Scan for the cell matching the given text and deliver its (X, Y) coordinate at center. 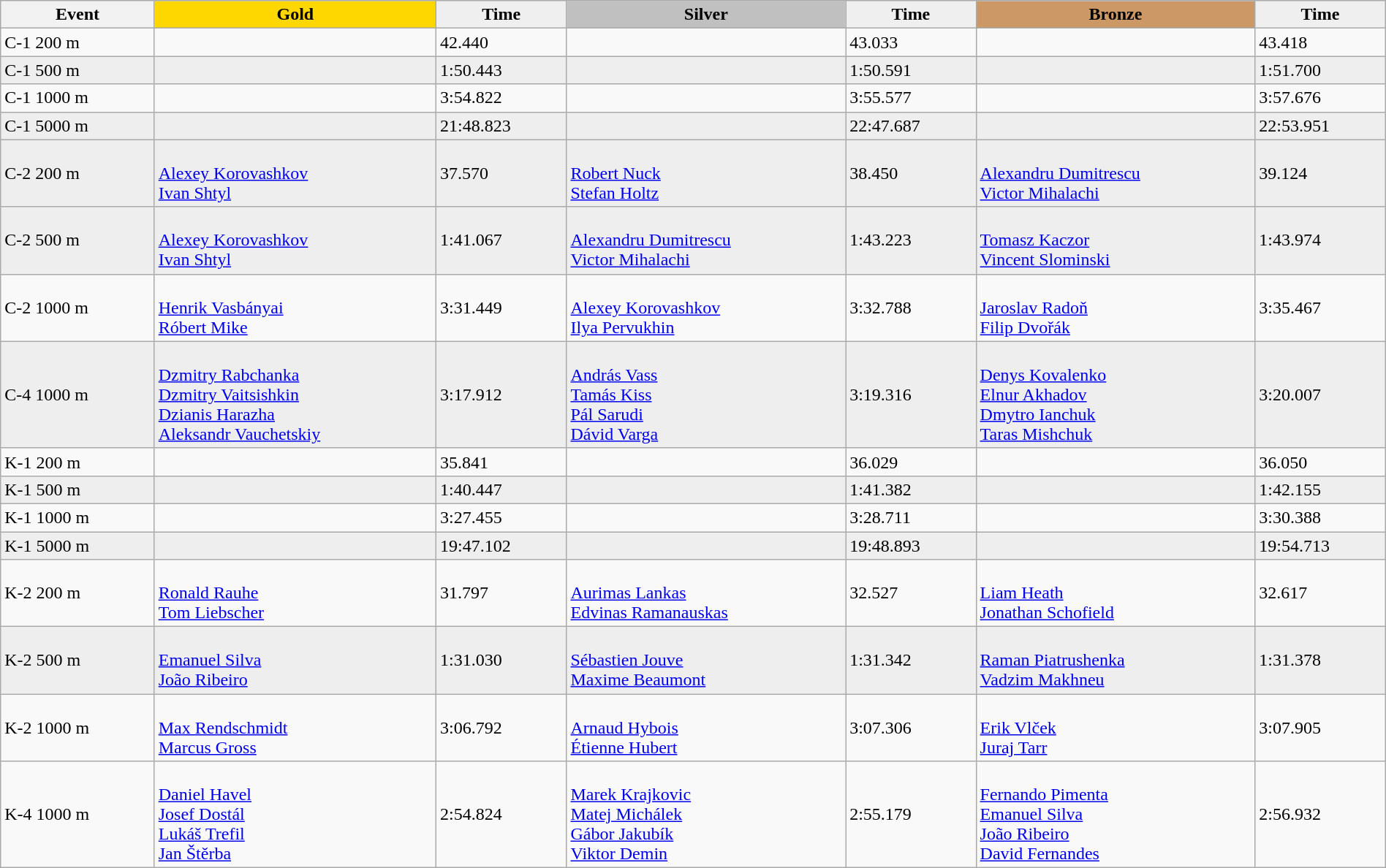
C-1 200 m (77, 42)
3:06.792 (501, 728)
35.841 (501, 462)
Erik VlčekJuraj Tarr (1116, 728)
Aurimas LankasEdvinas Ramanauskas (706, 593)
1:41.382 (911, 490)
2:56.932 (1320, 815)
C-4 1000 m (77, 395)
Daniel HavelJosef DostálLukáš TrefilJan Štěrba (295, 815)
31.797 (501, 593)
C-1 5000 m (77, 126)
Tomasz KaczorVincent Slominski (1116, 240)
2:55.179 (911, 815)
K-1 1000 m (77, 517)
C-1 1000 m (77, 98)
3:07.905 (1320, 728)
19:48.893 (911, 546)
Fernando PimentaEmanuel SilvaJoão RibeiroDavid Fernandes (1116, 815)
Sébastien JouveMaxime Beaumont (706, 660)
3:19.316 (911, 395)
Max RendschmidtMarcus Gross (295, 728)
Alexey KorovashkovIlya Pervukhin (706, 308)
K-4 1000 m (77, 815)
Robert NuckStefan Holtz (706, 173)
3:35.467 (1320, 308)
42.440 (501, 42)
Bronze (1116, 15)
1:43.974 (1320, 240)
Ronald RauheTom Liebscher (295, 593)
C-2 200 m (77, 173)
Emanuel SilvaJoão Ribeiro (295, 660)
19:47.102 (501, 546)
K-2 1000 m (77, 728)
3:55.577 (911, 98)
37.570 (501, 173)
3:17.912 (501, 395)
Marek KrajkovicMatej MichálekGábor JakubíkViktor Demin (706, 815)
C-2 500 m (77, 240)
3:20.007 (1320, 395)
22:47.687 (911, 126)
3:30.388 (1320, 517)
1:31.030 (501, 660)
K-2 500 m (77, 660)
36.029 (911, 462)
C-1 500 m (77, 70)
3:32.788 (911, 308)
1:43.223 (911, 240)
Dzmitry RabchankaDzmitry VaitsishkinDzianis HarazhaAleksandr Vauchetskiy (295, 395)
39.124 (1320, 173)
Henrik VasbányaiRóbert Mike (295, 308)
3:27.455 (501, 517)
38.450 (911, 173)
K-1 500 m (77, 490)
1:41.067 (501, 240)
András VassTamás KissPál SarudiDávid Varga (706, 395)
K-1 200 m (77, 462)
1:31.378 (1320, 660)
1:42.155 (1320, 490)
Jaroslav RadoňFilip Dvořák (1116, 308)
1:40.447 (501, 490)
Silver (706, 15)
1:50.591 (911, 70)
32.527 (911, 593)
1:31.342 (911, 660)
Raman PiatrushenkaVadzim Makhneu (1116, 660)
3:07.306 (911, 728)
1:50.443 (501, 70)
43.418 (1320, 42)
19:54.713 (1320, 546)
36.050 (1320, 462)
3:28.711 (911, 517)
3:57.676 (1320, 98)
1:51.700 (1320, 70)
43.033 (911, 42)
Arnaud HyboisÉtienne Hubert (706, 728)
K-1 5000 m (77, 546)
K-2 200 m (77, 593)
Event (77, 15)
32.617 (1320, 593)
22:53.951 (1320, 126)
3:31.449 (501, 308)
2:54.824 (501, 815)
21:48.823 (501, 126)
3:54.822 (501, 98)
C-2 1000 m (77, 308)
Gold (295, 15)
Denys KovalenkoElnur AkhadovDmytro IanchukTaras Mishchuk (1116, 395)
Liam HeathJonathan Schofield (1116, 593)
